Search for the cell housing the specified text and yield its [x, y] center coordinate. 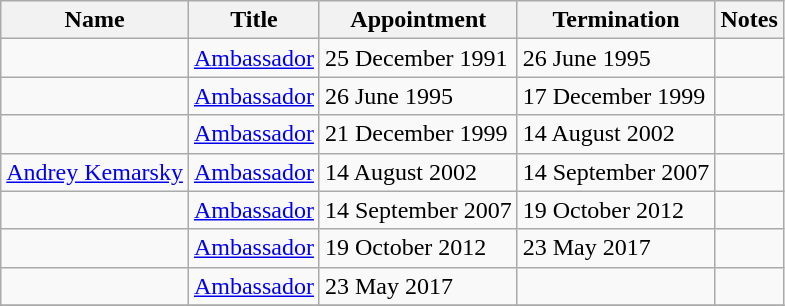
21 December 1999 [418, 134]
Name [95, 20]
Title [254, 20]
Appointment [418, 20]
17 December 1999 [616, 96]
25 December 1991 [418, 58]
Notes [749, 20]
Andrey Kemarsky [95, 172]
Termination [616, 20]
